Return [x, y] of the center of cell containing provided text 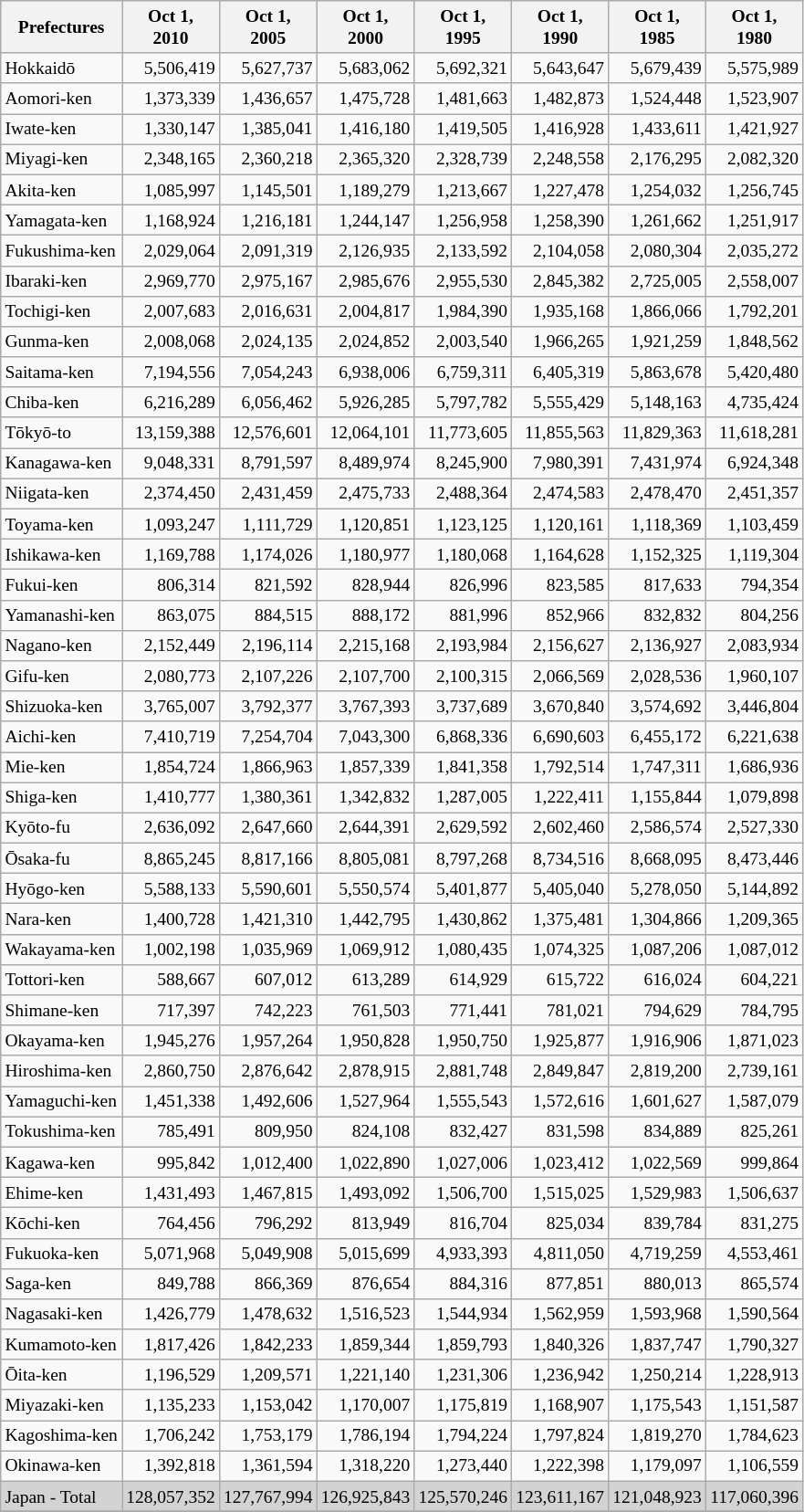
1,482,873 [560, 99]
7,254,704 [268, 736]
1,481,663 [464, 99]
2,478,470 [657, 493]
1,236,942 [560, 1375]
1,433,611 [657, 130]
1,601,627 [657, 1101]
5,506,419 [172, 68]
2,586,574 [657, 827]
1,361,594 [268, 1466]
604,221 [754, 979]
784,795 [754, 1010]
1,012,400 [268, 1161]
2,024,135 [268, 341]
1,287,005 [464, 798]
1,587,079 [754, 1101]
3,767,393 [365, 707]
Kōchi-ken [62, 1223]
1,523,907 [754, 99]
1,921,259 [657, 341]
823,585 [560, 584]
6,455,172 [657, 736]
1,175,819 [464, 1404]
Fukushima-ken [62, 250]
8,791,597 [268, 464]
834,889 [657, 1132]
1,244,147 [365, 219]
849,788 [172, 1284]
1,179,097 [657, 1466]
2,091,319 [268, 250]
742,223 [268, 1010]
1,227,478 [560, 190]
1,400,728 [172, 919]
1,562,959 [560, 1315]
2,527,330 [754, 827]
2,035,272 [754, 250]
11,855,563 [560, 433]
995,842 [172, 1161]
852,966 [560, 615]
1,706,242 [172, 1435]
Aomori-ken [62, 99]
1,170,007 [365, 1404]
Oct 1,1995 [464, 27]
6,056,462 [268, 402]
8,805,081 [365, 858]
1,373,339 [172, 99]
7,410,719 [172, 736]
2,725,005 [657, 281]
Kagoshima-ken [62, 1435]
717,397 [172, 1010]
1,857,339 [365, 767]
1,231,306 [464, 1375]
5,683,062 [365, 68]
Fukui-ken [62, 584]
1,966,265 [560, 341]
12,064,101 [365, 433]
2,024,852 [365, 341]
1,416,928 [560, 130]
3,446,804 [754, 707]
1,529,983 [657, 1192]
1,753,179 [268, 1435]
1,087,012 [754, 950]
2,558,007 [754, 281]
1,516,523 [365, 1315]
794,629 [657, 1010]
117,060,396 [754, 1496]
Tochigi-ken [62, 310]
1,747,311 [657, 767]
1,261,662 [657, 219]
1,330,147 [172, 130]
Saitama-ken [62, 373]
1,871,023 [754, 1041]
804,256 [754, 615]
824,108 [365, 1132]
2,066,569 [560, 676]
1,442,795 [365, 919]
1,222,398 [560, 1466]
Hiroshima-ken [62, 1070]
Oct 1,1985 [657, 27]
1,213,667 [464, 190]
2,196,114 [268, 645]
866,369 [268, 1284]
2,107,226 [268, 676]
Miyagi-ken [62, 159]
4,553,461 [754, 1253]
1,087,206 [657, 950]
8,865,245 [172, 858]
1,168,907 [560, 1404]
1,164,628 [560, 555]
1,492,606 [268, 1101]
Chiba-ken [62, 402]
1,120,851 [365, 524]
5,863,678 [657, 373]
821,592 [268, 584]
2,849,847 [560, 1070]
831,275 [754, 1223]
1,935,168 [560, 310]
5,071,968 [172, 1253]
Ishikawa-ken [62, 555]
2,488,364 [464, 493]
863,075 [172, 615]
11,773,605 [464, 433]
5,575,989 [754, 68]
1,784,623 [754, 1435]
2,348,165 [172, 159]
1,209,365 [754, 919]
1,002,198 [172, 950]
2,083,934 [754, 645]
2,008,068 [172, 341]
Shimane-ken [62, 1010]
1,426,779 [172, 1315]
1,106,559 [754, 1466]
1,819,270 [657, 1435]
2,007,683 [172, 310]
2,104,058 [560, 250]
3,670,840 [560, 707]
12,576,601 [268, 433]
2,644,391 [365, 827]
1,304,866 [657, 919]
1,174,026 [268, 555]
839,784 [657, 1223]
1,035,969 [268, 950]
127,767,994 [268, 1496]
Nagano-ken [62, 645]
Yamagata-ken [62, 219]
1,153,042 [268, 1404]
Okinawa-ken [62, 1466]
5,692,321 [464, 68]
8,245,900 [464, 464]
2,819,200 [657, 1070]
1,254,032 [657, 190]
8,473,446 [754, 858]
2,004,817 [365, 310]
2,248,558 [560, 159]
Akita-ken [62, 190]
1,524,448 [657, 99]
1,027,006 [464, 1161]
Oct 1,2000 [365, 27]
1,960,107 [754, 676]
9,048,331 [172, 464]
999,864 [754, 1161]
2,215,168 [365, 645]
2,860,750 [172, 1070]
7,194,556 [172, 373]
832,427 [464, 1132]
Oct 1,1990 [560, 27]
6,938,006 [365, 373]
825,261 [754, 1132]
2,739,161 [754, 1070]
Tokushima-ken [62, 1132]
817,633 [657, 584]
7,431,974 [657, 464]
2,152,449 [172, 645]
1,686,936 [754, 767]
Tottori-ken [62, 979]
1,093,247 [172, 524]
2,082,320 [754, 159]
1,189,279 [365, 190]
1,555,543 [464, 1101]
1,410,777 [172, 798]
2,156,627 [560, 645]
1,431,493 [172, 1192]
Nara-ken [62, 919]
1,145,501 [268, 190]
1,957,264 [268, 1041]
877,851 [560, 1284]
1,925,877 [560, 1041]
6,221,638 [754, 736]
1,544,934 [464, 1315]
1,475,728 [365, 99]
1,216,181 [268, 219]
2,328,739 [464, 159]
1,221,140 [365, 1375]
Oct 1,2005 [268, 27]
826,996 [464, 584]
1,118,369 [657, 524]
1,209,571 [268, 1375]
125,570,246 [464, 1496]
2,431,459 [268, 493]
2,451,357 [754, 493]
806,314 [172, 584]
796,292 [268, 1223]
1,222,411 [560, 798]
2,107,700 [365, 676]
Saga-ken [62, 1284]
884,316 [464, 1284]
1,916,906 [657, 1041]
Mie-ken [62, 767]
8,668,095 [657, 858]
3,765,007 [172, 707]
Gifu-ken [62, 676]
1,251,917 [754, 219]
Yamanashi-ken [62, 615]
1,022,569 [657, 1161]
2,360,218 [268, 159]
6,405,319 [560, 373]
1,080,435 [464, 950]
1,228,913 [754, 1375]
Hyōgo-ken [62, 889]
Aichi-ken [62, 736]
2,636,092 [172, 827]
1,854,724 [172, 767]
2,193,984 [464, 645]
6,759,311 [464, 373]
5,679,439 [657, 68]
2,003,540 [464, 341]
1,175,543 [657, 1404]
781,021 [560, 1010]
2,602,460 [560, 827]
Nagasaki-ken [62, 1315]
1,273,440 [464, 1466]
1,079,898 [754, 798]
1,590,564 [754, 1315]
1,984,390 [464, 310]
1,421,310 [268, 919]
2,016,631 [268, 310]
1,168,924 [172, 219]
7,043,300 [365, 736]
2,629,592 [464, 827]
5,643,647 [560, 68]
1,506,637 [754, 1192]
1,151,587 [754, 1404]
828,944 [365, 584]
1,945,276 [172, 1041]
5,588,133 [172, 889]
4,811,050 [560, 1253]
2,100,315 [464, 676]
771,441 [464, 1010]
2,878,915 [365, 1070]
888,172 [365, 615]
764,456 [172, 1223]
1,392,818 [172, 1466]
1,180,977 [365, 555]
123,611,167 [560, 1496]
5,926,285 [365, 402]
5,405,040 [560, 889]
2,365,320 [365, 159]
5,590,601 [268, 889]
121,048,923 [657, 1496]
5,797,782 [464, 402]
Fukuoka-ken [62, 1253]
1,817,426 [172, 1344]
1,527,964 [365, 1101]
1,135,233 [172, 1404]
1,859,793 [464, 1344]
876,654 [365, 1284]
809,950 [268, 1132]
Tōkyō-to [62, 433]
4,719,259 [657, 1253]
2,474,583 [560, 493]
1,416,180 [365, 130]
1,840,326 [560, 1344]
5,627,737 [268, 68]
2,969,770 [172, 281]
1,792,201 [754, 310]
1,196,529 [172, 1375]
11,618,281 [754, 433]
1,593,968 [657, 1315]
615,722 [560, 979]
1,866,963 [268, 767]
Toyama-ken [62, 524]
3,574,692 [657, 707]
Shiga-ken [62, 798]
Kumamoto-ken [62, 1344]
1,790,327 [754, 1344]
Niigata-ken [62, 493]
1,250,214 [657, 1375]
1,950,750 [464, 1041]
1,123,125 [464, 524]
1,169,788 [172, 555]
1,451,338 [172, 1101]
5,555,429 [560, 402]
881,996 [464, 615]
794,354 [754, 584]
1,421,927 [754, 130]
1,155,844 [657, 798]
1,022,890 [365, 1161]
Kagawa-ken [62, 1161]
1,069,912 [365, 950]
1,786,194 [365, 1435]
1,318,220 [365, 1466]
Hokkaidō [62, 68]
1,837,747 [657, 1344]
588,667 [172, 979]
4,735,424 [754, 402]
7,054,243 [268, 373]
616,024 [657, 979]
1,120,161 [560, 524]
2,955,530 [464, 281]
6,868,336 [464, 736]
2,647,660 [268, 827]
5,420,480 [754, 373]
5,015,699 [365, 1253]
865,574 [754, 1284]
11,829,363 [657, 433]
1,950,828 [365, 1041]
5,144,892 [754, 889]
831,598 [560, 1132]
6,216,289 [172, 402]
2,133,592 [464, 250]
1,848,562 [754, 341]
2,028,536 [657, 676]
1,103,459 [754, 524]
Iwate-ken [62, 130]
1,385,041 [268, 130]
2,080,304 [657, 250]
2,881,748 [464, 1070]
Miyazaki-ken [62, 1404]
5,049,908 [268, 1253]
880,013 [657, 1284]
1,074,325 [560, 950]
1,572,616 [560, 1101]
2,985,676 [365, 281]
5,148,163 [657, 402]
1,342,832 [365, 798]
Prefectures [62, 27]
8,817,166 [268, 858]
8,734,516 [560, 858]
Ōsaka-fu [62, 858]
3,737,689 [464, 707]
2,080,773 [172, 676]
1,375,481 [560, 919]
1,841,358 [464, 767]
884,515 [268, 615]
1,866,066 [657, 310]
613,289 [365, 979]
7,980,391 [560, 464]
1,258,390 [560, 219]
2,136,927 [657, 645]
128,057,352 [172, 1496]
1,467,815 [268, 1192]
1,430,862 [464, 919]
2,845,382 [560, 281]
1,859,344 [365, 1344]
614,929 [464, 979]
Ōita-ken [62, 1375]
2,975,167 [268, 281]
2,475,733 [365, 493]
2,374,450 [172, 493]
6,924,348 [754, 464]
Yamaguchi-ken [62, 1101]
2,029,064 [172, 250]
Kyōto-fu [62, 827]
1,794,224 [464, 1435]
Oct 1,2010 [172, 27]
Shizuoka-ken [62, 707]
825,034 [560, 1223]
Wakayama-ken [62, 950]
4,933,393 [464, 1253]
1,180,068 [464, 555]
1,506,700 [464, 1192]
Ehime-ken [62, 1192]
8,797,268 [464, 858]
Oct 1,1980 [754, 27]
Gunma-ken [62, 341]
2,876,642 [268, 1070]
1,256,745 [754, 190]
5,401,877 [464, 889]
Kanagawa-ken [62, 464]
785,491 [172, 1132]
761,503 [365, 1010]
Ibaraki-ken [62, 281]
1,380,361 [268, 798]
2,126,935 [365, 250]
1,419,505 [464, 130]
816,704 [464, 1223]
126,925,843 [365, 1496]
1,085,997 [172, 190]
1,436,657 [268, 99]
1,111,729 [268, 524]
5,550,574 [365, 889]
3,792,377 [268, 707]
813,949 [365, 1223]
6,690,603 [560, 736]
832,832 [657, 615]
607,012 [268, 979]
5,278,050 [657, 889]
1,256,958 [464, 219]
1,792,514 [560, 767]
Okayama-ken [62, 1041]
1,119,304 [754, 555]
8,489,974 [365, 464]
1,478,632 [268, 1315]
2,176,295 [657, 159]
1,842,233 [268, 1344]
Japan - Total [62, 1496]
1,152,325 [657, 555]
1,493,092 [365, 1192]
1,797,824 [560, 1435]
13,159,388 [172, 433]
1,023,412 [560, 1161]
1,515,025 [560, 1192]
